Find where the given text appears and provide that cell's center as [x, y] coordinate. 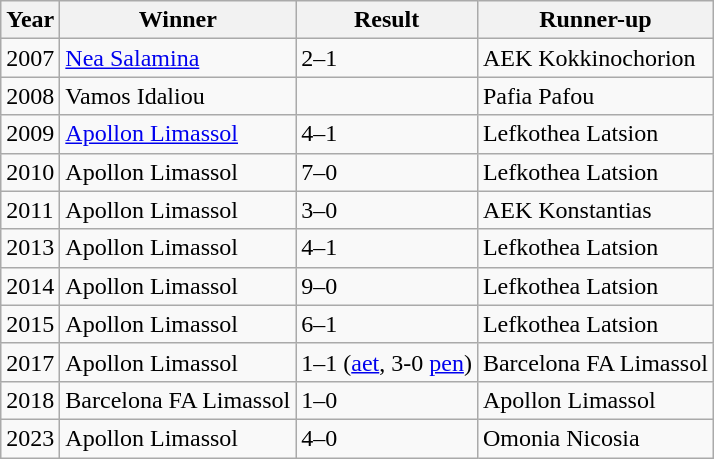
AEK Kokkinochorion [595, 58]
Result [387, 20]
2007 [30, 58]
3–0 [387, 210]
2013 [30, 248]
Vamos Idaliou [178, 96]
7–0 [387, 172]
Year [30, 20]
2008 [30, 96]
1–1 (aet, 3-0 pen) [387, 362]
2018 [30, 400]
Runner-up [595, 20]
2–1 [387, 58]
2023 [30, 438]
2009 [30, 134]
Omonia Nicosia [595, 438]
Pafia Pafou [595, 96]
9–0 [387, 286]
AEK Konstantias [595, 210]
2010 [30, 172]
1–0 [387, 400]
Nea Salamina [178, 58]
6–1 [387, 324]
2014 [30, 286]
2015 [30, 324]
4–0 [387, 438]
2017 [30, 362]
2011 [30, 210]
Winner [178, 20]
